Detect which cell encompasses the target text, then output its (x, y) center coordinate. 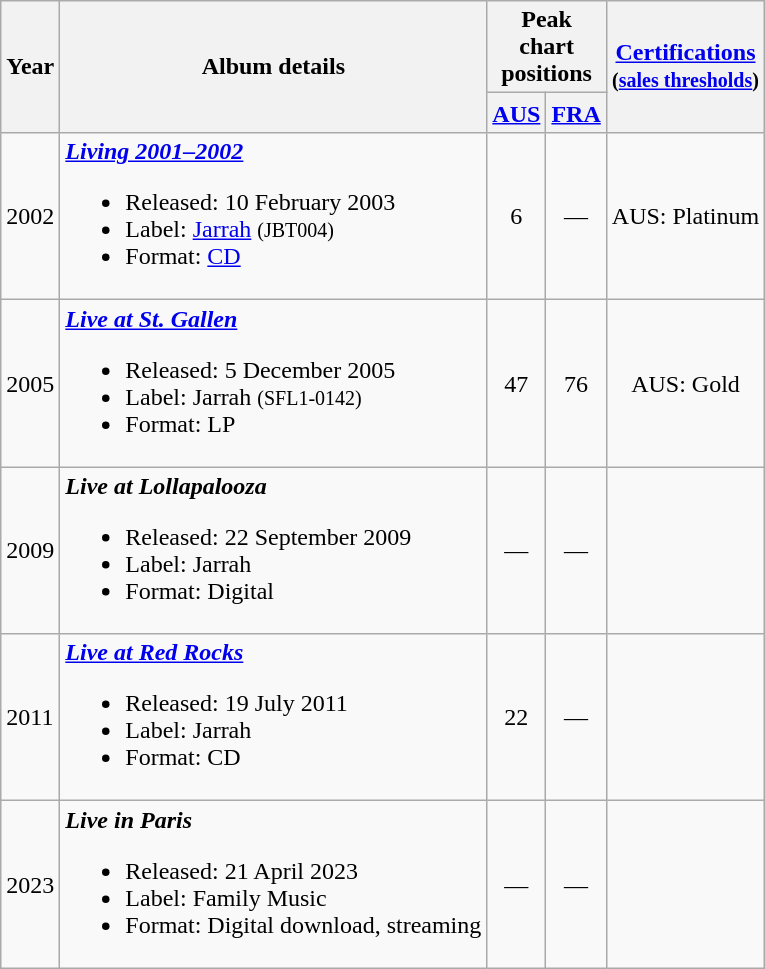
2011 (30, 718)
Year (30, 67)
2005 (30, 384)
AUS: Platinum (685, 216)
Live in ParisReleased: 21 April 2023Label: Family MusicFormat: Digital download, streaming (274, 884)
2002 (30, 216)
Album details (274, 67)
Living 2001–2002Released: 10 February 2003Label: Jarrah (JBT004)Format: CD (274, 216)
Live at LollapaloozaReleased: 22 September 2009Label: JarrahFormat: Digital (274, 550)
22 (516, 718)
76 (576, 384)
FRA (576, 113)
AUS (516, 113)
2009 (30, 550)
Live at St. GallenReleased: 5 December 2005Label: Jarrah (SFL1-0142)Format: LP (274, 384)
Peak chart positions (546, 47)
Certifications(sales thresholds) (685, 67)
47 (516, 384)
Live at Red RocksReleased: 19 July 2011Label: JarrahFormat: CD (274, 718)
2023 (30, 884)
AUS: Gold (685, 384)
6 (516, 216)
